Capture the cell that displays the provided text and extract its (X, Y) central coordinate. 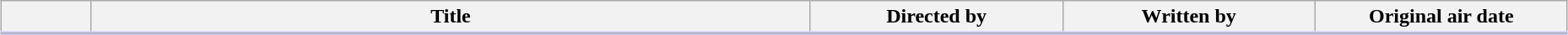
Directed by (937, 17)
Written by (1188, 17)
Original air date (1441, 17)
Title (451, 17)
